Determine the [X, Y] coordinate at the center of the cell enclosing the given text.  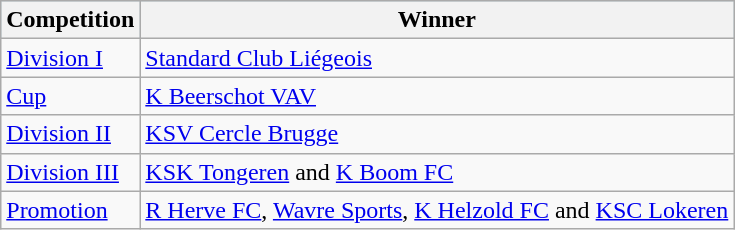
Competition [70, 20]
Promotion [70, 210]
K Beerschot VAV [437, 96]
Winner [437, 20]
Standard Club Liégeois [437, 58]
R Herve FC, Wavre Sports, K Helzold FC and KSC Lokeren [437, 210]
Division III [70, 172]
Division II [70, 134]
KSV Cercle Brugge [437, 134]
Division I [70, 58]
Cup [70, 96]
KSK Tongeren and K Boom FC [437, 172]
